Output the (x, y) coordinate of the center of the cell containing the given text.  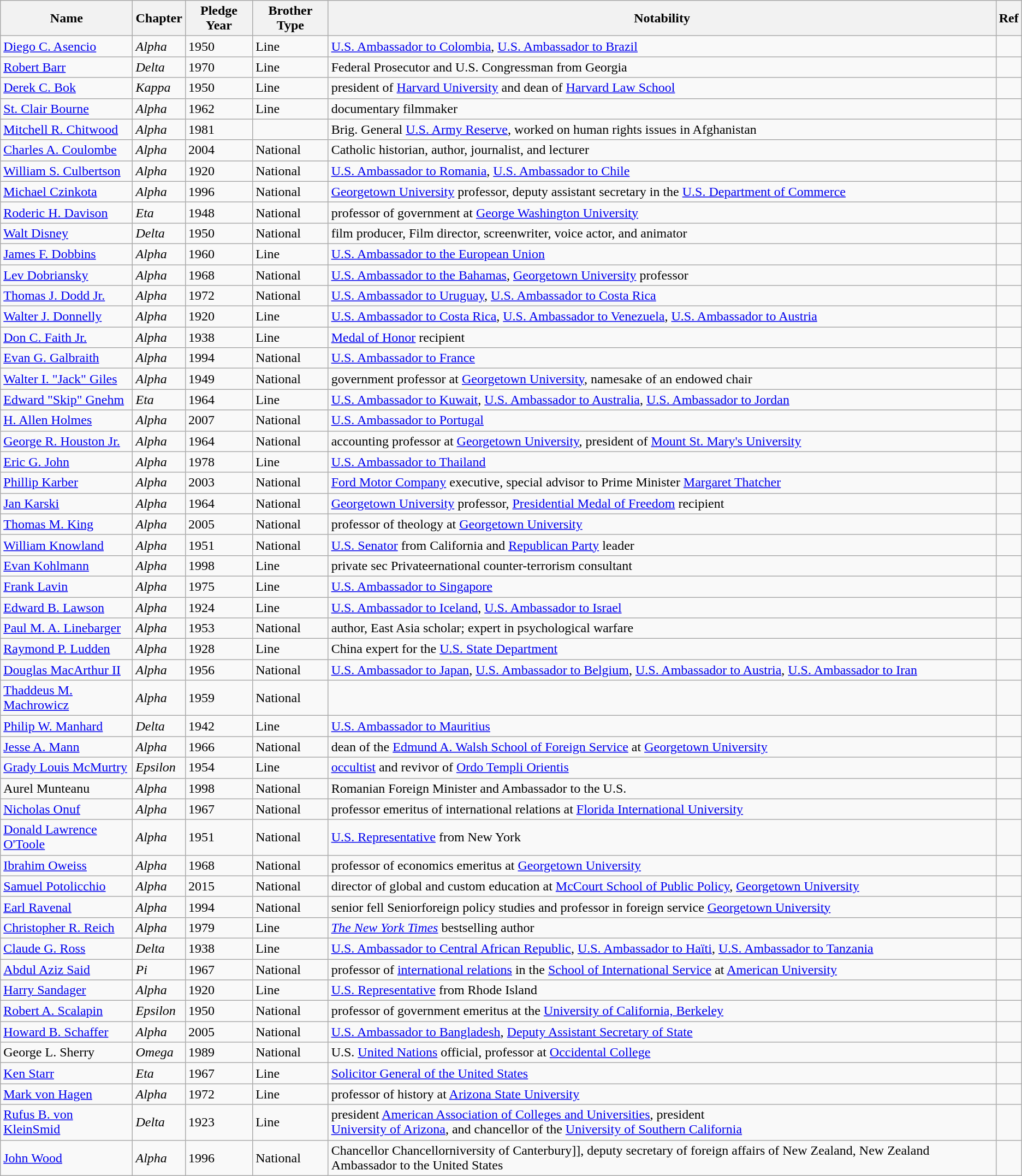
U.S. Senator from California and Republican Party leader (662, 545)
1966 (218, 747)
Michael Czinkota (67, 192)
Eric G. John (67, 462)
1924 (218, 608)
U.S. Ambassador to Costa Rica, U.S. Ambassador to Venezuela, U.S. Ambassador to Austria (662, 317)
U.S. Representative from New York (662, 838)
Roderic H. Davison (67, 212)
Robert Barr (67, 67)
private sec Privateernational counter-terrorism consultant (662, 566)
William Knowland (67, 545)
Nicholas Onuf (67, 809)
1979 (218, 928)
1981 (218, 129)
1928 (218, 649)
St. Clair Bourne (67, 109)
H. Allen Holmes (67, 420)
Ford Motor Company executive, special advisor to Prime Minister Margaret Thatcher (662, 483)
1948 (218, 212)
Walt Disney (67, 233)
U.S. Ambassador to the European Union (662, 254)
Phillip Karber (67, 483)
Jesse A. Mann (67, 747)
Rufus B. von KleinSmid (67, 1122)
professor of economics emeritus at Georgetown University (662, 865)
U.S. Ambassador to Uruguay, U.S. Ambassador to Costa Rica (662, 296)
George R. Houston Jr. (67, 441)
Thaddeus M. Machrowicz (67, 698)
Omega (159, 1053)
1949 (218, 379)
Howard B. Schaffer (67, 1032)
author, East Asia scholar; expert in psychological warfare (662, 628)
Diego C. Asencio (67, 46)
Georgetown University professor, deputy assistant secretary in the U.S. Department of Commerce (662, 192)
Brig. General U.S. Army Reserve, worked on human rights issues in Afghanistan (662, 129)
Evan Kohlmann (67, 566)
Romanian Foreign Minister and Ambassador to the U.S. (662, 788)
U.S. Ambassador to Singapore (662, 586)
Ken Starr (67, 1073)
Brother Type (290, 19)
Notability (662, 19)
The New York Times bestselling author (662, 928)
U.S. Representative from Rhode Island (662, 990)
president American Association of Colleges and Universities, presidentUniversity of Arizona, and chancellor of the University of Southern California (662, 1122)
1962 (218, 109)
Claude G. Ross (67, 948)
professor of international relations in the School of International Service at American University (662, 969)
Name (67, 19)
Kappa (159, 88)
1978 (218, 462)
1959 (218, 698)
2003 (218, 483)
U.S. Ambassador to France (662, 358)
Pledge Year (218, 19)
accounting professor at Georgetown University, president of Mount St. Mary's University (662, 441)
occultist and revivor of Ordo Templi Orientis (662, 768)
documentary filmmaker (662, 109)
president of Harvard University and dean of Harvard Law School (662, 88)
2015 (218, 886)
film producer, Film director, screenwriter, voice actor, and animator (662, 233)
1970 (218, 67)
U.S. Ambassador to Mauritius (662, 726)
Walter I. "Jack" Giles (67, 379)
Solicitor General of the United States (662, 1073)
Philip W. Manhard (67, 726)
Georgetown University professor, Presidential Medal of Freedom recipient (662, 503)
Thomas M. King (67, 524)
Mark von Hagen (67, 1094)
U.S. Ambassador to Kuwait, U.S. Ambassador to Australia, U.S. Ambassador to Jordan (662, 400)
Charles A. Coulombe (67, 150)
Robert A. Scalapin (67, 1011)
Federal Prosecutor and U.S. Congressman from Georgia (662, 67)
Lev Dobriansky (67, 275)
Mitchell R. Chitwood (67, 129)
Jan Karski (67, 503)
Catholic historian, author, journalist, and lecturer (662, 150)
Earl Ravenal (67, 907)
1954 (218, 768)
1989 (218, 1053)
Derek C. Bok (67, 88)
Edward "Skip" Gnehm (67, 400)
1956 (218, 670)
Chapter (159, 19)
professor of history at Arizona State University (662, 1094)
China expert for the U.S. State Department (662, 649)
Grady Louis McMurtry (67, 768)
1960 (218, 254)
Frank Lavin (67, 586)
professor of government emeritus at the University of California, Berkeley (662, 1011)
Paul M. A. Linebarger (67, 628)
1953 (218, 628)
1942 (218, 726)
U.S. Ambassador to Portugal (662, 420)
John Wood (67, 1157)
U.S. Ambassador to the Bahamas, Georgetown University professor (662, 275)
Chancellor Chancellorniversity of Canterbury]], deputy secretary of foreign affairs of New Zealand, New Zealand Ambassador to the United States (662, 1157)
William S. Culbertson (67, 171)
U.S. United Nations official, professor at Occidental College (662, 1053)
Don C. Faith Jr. (67, 337)
Evan G. Galbraith (67, 358)
Aurel Munteanu (67, 788)
director of global and custom education at McCourt School of Public Policy, Georgetown University (662, 886)
U.S. Ambassador to Colombia, U.S. Ambassador to Brazil (662, 46)
2004 (218, 150)
U.S. Ambassador to Bangladesh, Deputy Assistant Secretary of State (662, 1032)
U.S. Ambassador to Thailand (662, 462)
Raymond P. Ludden (67, 649)
Ibrahim Oweiss (67, 865)
Douglas MacArthur II (67, 670)
senior fell Seniorforeign policy studies and professor in foreign service Georgetown University (662, 907)
U.S. Ambassador to Central African Republic, U.S. Ambassador to Haïti, U.S. Ambassador to Tanzania (662, 948)
professor of theology at Georgetown University (662, 524)
U.S. Ambassador to Romania, U.S. Ambassador to Chile (662, 171)
George L. Sherry (67, 1053)
Walter J. Donnelly (67, 317)
professor emeritus of international relations at Florida International University (662, 809)
Pi (159, 969)
Ref (1009, 19)
James F. Dobbins (67, 254)
professor of government at George Washington University (662, 212)
U.S. Ambassador to Iceland, U.S. Ambassador to Israel (662, 608)
2007 (218, 420)
1975 (218, 586)
Donald Lawrence O'Toole (67, 838)
Medal of Honor recipient (662, 337)
Thomas J. Dodd Jr. (67, 296)
Edward B. Lawson (67, 608)
dean of the Edmund A. Walsh School of Foreign Service at Georgetown University (662, 747)
Abdul Aziz Said (67, 969)
government professor at Georgetown University, namesake of an endowed chair (662, 379)
Harry Sandager (67, 990)
U.S. Ambassador to Japan, U.S. Ambassador to Belgium, U.S. Ambassador to Austria, U.S. Ambassador to Iran (662, 670)
1923 (218, 1122)
Christopher R. Reich (67, 928)
Samuel Potolicchio (67, 886)
